Scan for the cell matching the given text and deliver its [x, y] coordinate at center. 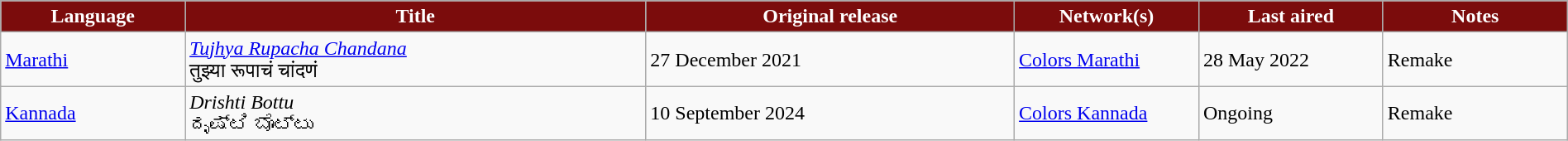
Colors Kannada [1107, 113]
Kannada [93, 113]
Marathi [93, 60]
Colors Marathi [1107, 60]
Ongoing [1290, 113]
Tujhya Rupacha Chandana तुझ्या रूपाचं चांदणं [415, 60]
27 December 2021 [830, 60]
Original release [830, 17]
Title [415, 17]
Drishti Bottu ದೃಷ್ಟಿ ಬೊಟ್ಟು [415, 113]
Last aired [1290, 17]
Network(s) [1107, 17]
10 September 2024 [830, 113]
28 May 2022 [1290, 60]
Language [93, 17]
Notes [1475, 17]
